Determine the (X, Y) coordinate at the center of the cell enclosing the given text.  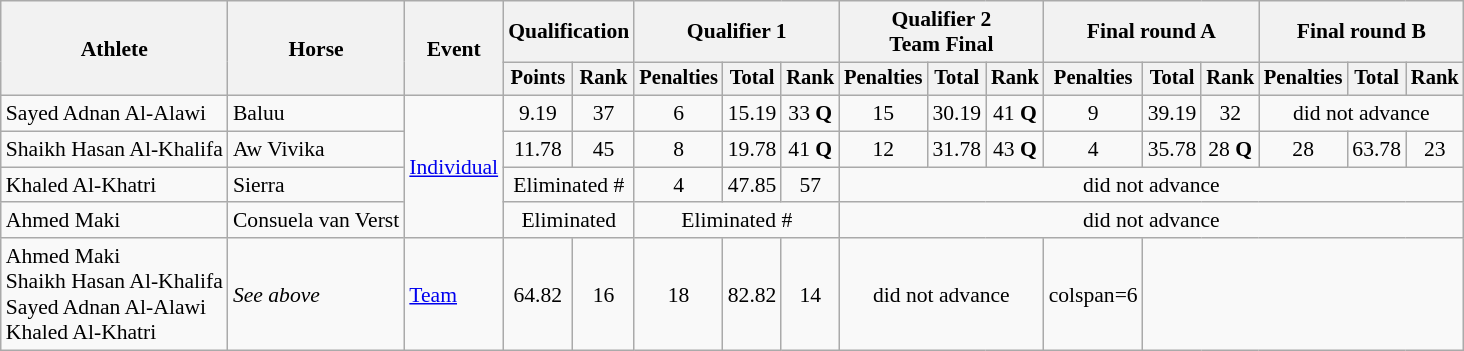
colspan=6 (1094, 294)
9 (1094, 114)
19.78 (752, 150)
Qualifier 1 (736, 32)
64.82 (538, 294)
Ahmed MakiShaikh Hasan Al-KhalifaSayed Adnan Al-AlawiKhaled Al-Khatri (114, 294)
Final round A (1152, 32)
23 (1435, 150)
28 (1303, 150)
47.85 (752, 185)
Qualifier 2Team Final (942, 32)
45 (603, 150)
Ahmed Maki (114, 221)
37 (603, 114)
Event (454, 48)
15.19 (752, 114)
18 (678, 294)
6 (678, 114)
Qualification (568, 32)
15 (883, 114)
33 Q (810, 114)
14 (810, 294)
See above (316, 294)
Sayed Adnan Al-Alawi (114, 114)
35.78 (1172, 150)
Points (538, 79)
Khaled Al-Khatri (114, 185)
16 (603, 294)
82.82 (752, 294)
Sierra (316, 185)
12 (883, 150)
Aw Vivika (316, 150)
43 Q (1015, 150)
Final round B (1362, 32)
Horse (316, 48)
39.19 (1172, 114)
28 Q (1230, 150)
30.19 (956, 114)
9.19 (538, 114)
Individual (454, 167)
32 (1230, 114)
Shaikh Hasan Al-Khalifa (114, 150)
31.78 (956, 150)
57 (810, 185)
63.78 (1376, 150)
11.78 (538, 150)
Team (454, 294)
Eliminated (568, 221)
Consuela van Verst (316, 221)
8 (678, 150)
Athlete (114, 48)
Baluu (316, 114)
